Identify which cell holds the provided text, then report its [x, y] central coordinate. 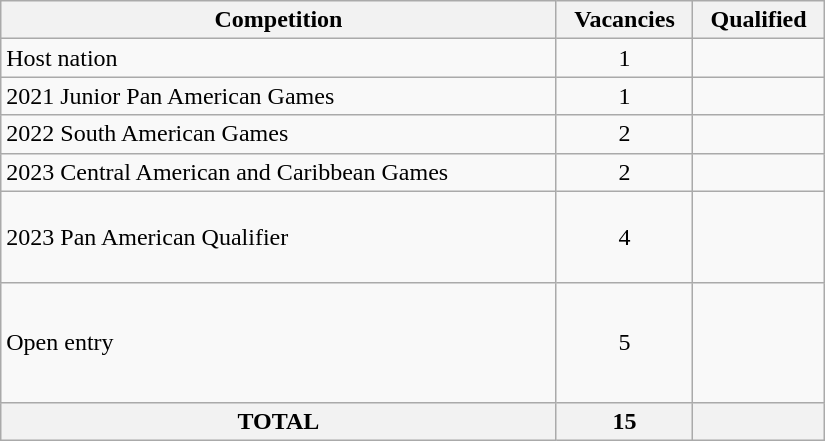
4 [624, 237]
5 [624, 342]
Competition [278, 20]
Open entry [278, 342]
2022 South American Games [278, 134]
TOTAL [278, 421]
15 [624, 421]
2021 Junior Pan American Games [278, 96]
2023 Pan American Qualifier [278, 237]
Vacancies [624, 20]
2023 Central American and Caribbean Games [278, 172]
Host nation [278, 58]
Qualified [758, 20]
